Provide the (X, Y) coordinate of the cell's center where the given text is located.  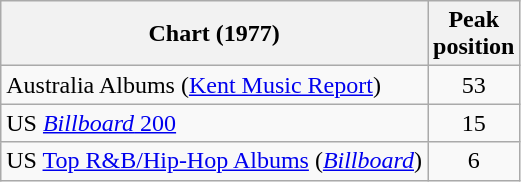
Chart (1977) (214, 34)
US Top R&B/Hip-Hop Albums (Billboard) (214, 161)
US Billboard 200 (214, 123)
Peakposition (474, 34)
15 (474, 123)
6 (474, 161)
53 (474, 85)
Australia Albums (Kent Music Report) (214, 85)
